From the cell containing the given text, extract its center point as (x, y) coordinate. 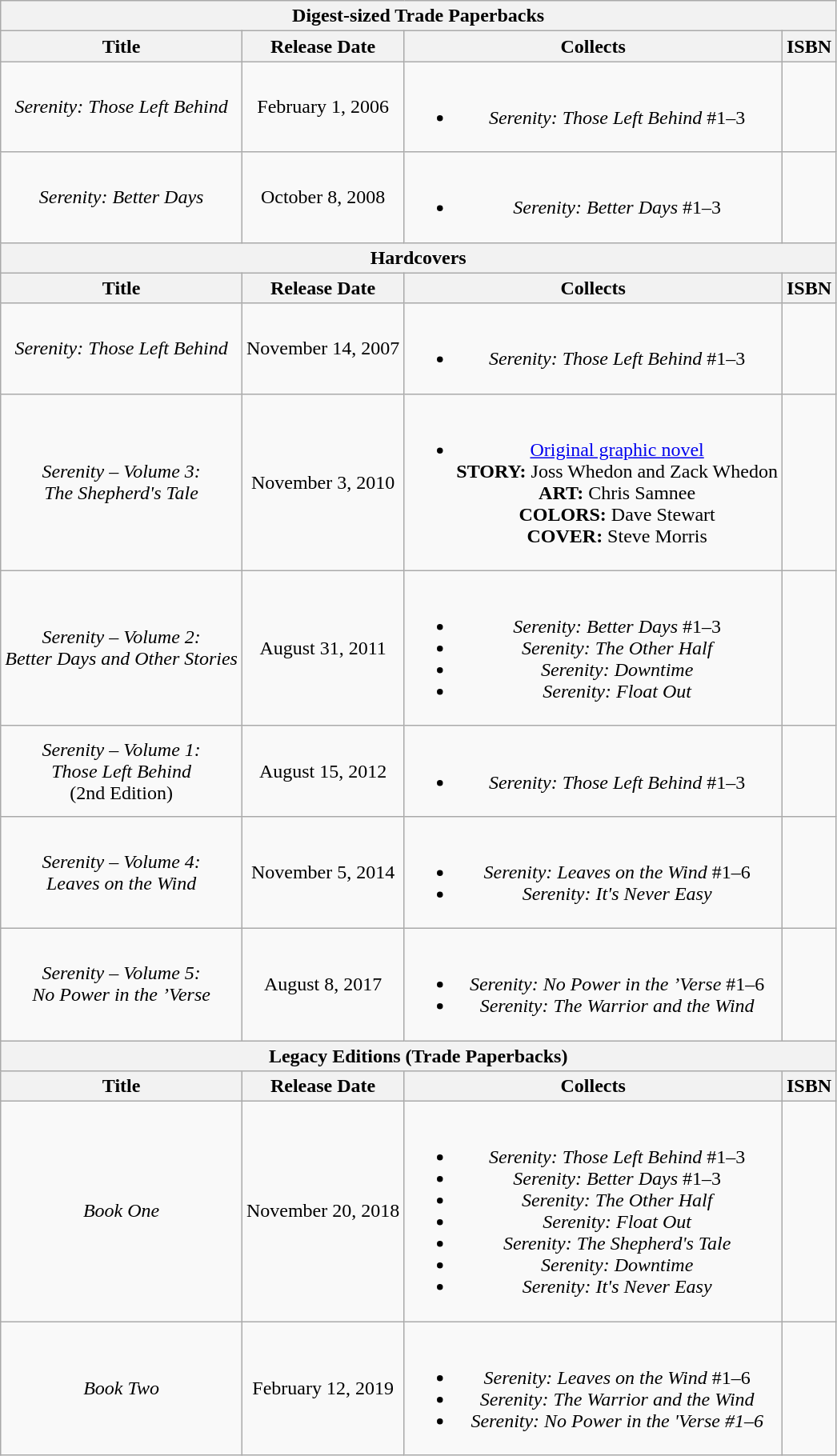
November 3, 2010 (322, 482)
Serenity: Better Days #1–3 (594, 197)
Serenity: No Power in the ’Verse #1–6Serenity: The Warrior and the Wind (594, 984)
November 20, 2018 (322, 1211)
Serenity: Leaves on the Wind #1–6Serenity: It's Never Easy (594, 872)
November 5, 2014 (322, 872)
Serenity: Leaves on the Wind #1–6Serenity: The Warrior and the WindSerenity: No Power in the 'Verse #1–6 (594, 1389)
Serenity: Better Days (122, 197)
Serenity – Volume 1:Those Left Behind(2nd Edition) (122, 771)
Book Two (122, 1389)
Legacy Editions (Trade Paperbacks) (418, 1055)
Serenity: Better Days #1–3Serenity: The Other HalfSerenity: DowntimeSerenity: Float Out (594, 648)
Serenity – Volume 2:Better Days and Other Stories (122, 648)
Serenity – Volume 5:No Power in the ’Verse (122, 984)
Serenity – Volume 3:The Shepherd's Tale (122, 482)
Original graphic novelSTORY: Joss Whedon and Zack WhedonART: Chris SamneeCOLORS: Dave StewartCOVER: Steve Morris (594, 482)
February 12, 2019 (322, 1389)
August 31, 2011 (322, 648)
October 8, 2008 (322, 197)
November 14, 2007 (322, 349)
Book One (122, 1211)
Serenity – Volume 4:Leaves on the Wind (122, 872)
August 15, 2012 (322, 771)
August 8, 2017 (322, 984)
February 1, 2006 (322, 107)
Hardcovers (418, 258)
Digest-sized Trade Paperbacks (418, 16)
